Return the (X, Y) coordinate for the center point of the cell that contains the specified text.  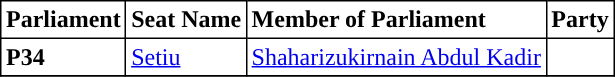
Party (580, 20)
Seat Name (186, 20)
P34 (64, 57)
Member of Parliament (396, 20)
Setiu (186, 57)
Shaharizukirnain Abdul Kadir (396, 57)
Parliament (64, 20)
